Scan for the cell matching the given text and deliver its [X, Y] coordinate at center. 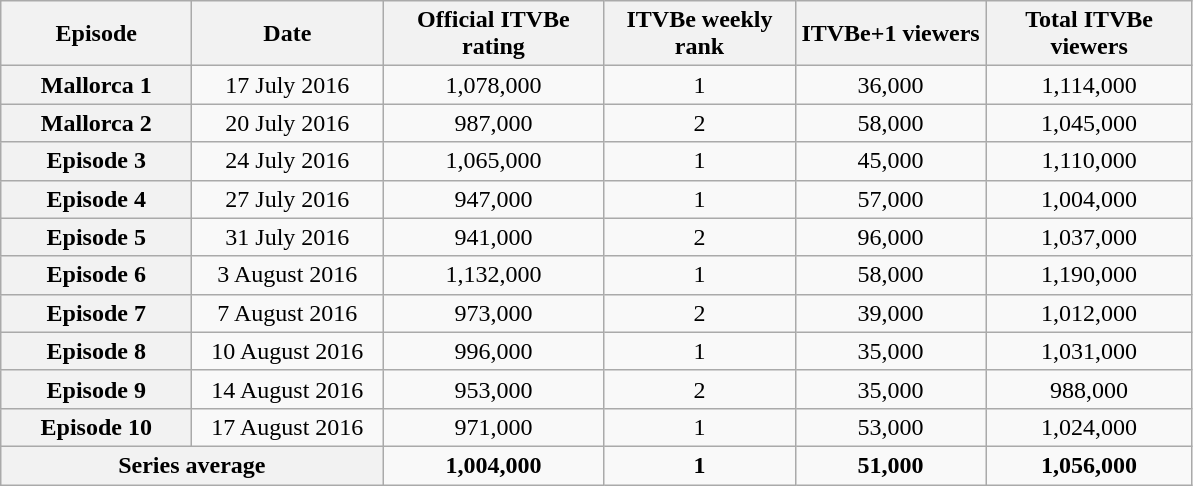
Mallorca 1 [96, 85]
Episode 4 [96, 199]
1,012,000 [1089, 313]
1,078,000 [494, 85]
988,000 [1089, 389]
Episode 5 [96, 237]
Episode 9 [96, 389]
53,000 [890, 427]
971,000 [494, 427]
1,024,000 [1089, 427]
1,037,000 [1089, 237]
1,065,000 [494, 161]
17 July 2016 [288, 85]
1,190,000 [1089, 275]
947,000 [494, 199]
45,000 [890, 161]
1,114,000 [1089, 85]
953,000 [494, 389]
996,000 [494, 351]
17 August 2016 [288, 427]
Series average [192, 465]
941,000 [494, 237]
Episode 7 [96, 313]
Episode 3 [96, 161]
3 August 2016 [288, 275]
Episode [96, 34]
39,000 [890, 313]
Episode 6 [96, 275]
ITVBe weekly rank [700, 34]
27 July 2016 [288, 199]
1,110,000 [1089, 161]
1,045,000 [1089, 123]
14 August 2016 [288, 389]
Total ITVBe viewers [1089, 34]
20 July 2016 [288, 123]
57,000 [890, 199]
1,031,000 [1089, 351]
96,000 [890, 237]
Date [288, 34]
Episode 10 [96, 427]
51,000 [890, 465]
7 August 2016 [288, 313]
31 July 2016 [288, 237]
10 August 2016 [288, 351]
ITVBe+1 viewers [890, 34]
987,000 [494, 123]
1,056,000 [1089, 465]
1,132,000 [494, 275]
24 July 2016 [288, 161]
973,000 [494, 313]
Episode 8 [96, 351]
Official ITVBe rating [494, 34]
Mallorca 2 [96, 123]
36,000 [890, 85]
